Capture the cell that displays the provided text and extract its (x, y) central coordinate. 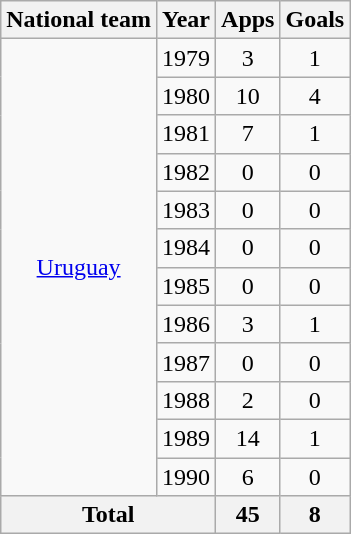
National team (79, 20)
14 (248, 438)
1987 (186, 362)
1989 (186, 438)
1984 (186, 248)
Year (186, 20)
1979 (186, 58)
1981 (186, 134)
7 (248, 134)
Total (108, 515)
1988 (186, 400)
4 (315, 96)
1990 (186, 477)
Uruguay (79, 268)
Apps (248, 20)
1985 (186, 286)
Goals (315, 20)
6 (248, 477)
8 (315, 515)
2 (248, 400)
1986 (186, 324)
1982 (186, 172)
10 (248, 96)
45 (248, 515)
1980 (186, 96)
1983 (186, 210)
